Locate the cell with the specified text and output its (X, Y) center coordinate. 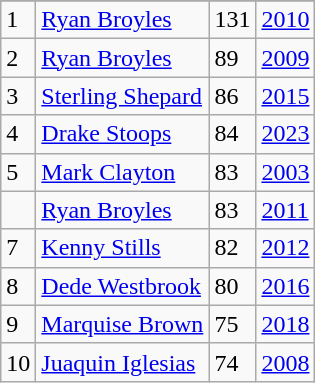
89 (232, 58)
2012 (286, 248)
2003 (286, 172)
Marquise Brown (122, 324)
86 (232, 96)
2011 (286, 210)
2 (18, 58)
84 (232, 134)
10 (18, 362)
5 (18, 172)
8 (18, 286)
2010 (286, 20)
Kenny Stills (122, 248)
74 (232, 362)
75 (232, 324)
Sterling Shepard (122, 96)
2009 (286, 58)
2008 (286, 362)
Juaquin Iglesias (122, 362)
2023 (286, 134)
Mark Clayton (122, 172)
80 (232, 286)
2016 (286, 286)
2015 (286, 96)
1 (18, 20)
2018 (286, 324)
82 (232, 248)
4 (18, 134)
9 (18, 324)
7 (18, 248)
Drake Stoops (122, 134)
131 (232, 20)
3 (18, 96)
Dede Westbrook (122, 286)
